Locate the cell with the specified text and output its (X, Y) center coordinate. 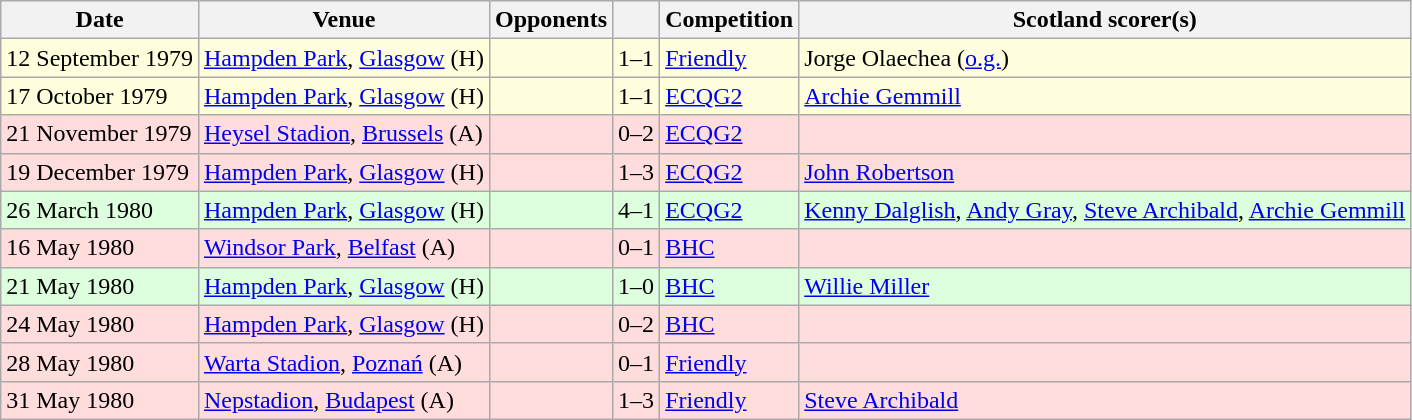
Scotland scorer(s) (1105, 20)
Jorge Olaechea (o.g.) (1105, 58)
Warta Stadion, Poznań (A) (344, 362)
28 May 1980 (100, 362)
Nepstadion, Budapest (A) (344, 400)
Kenny Dalglish, Andy Gray, Steve Archibald, Archie Gemmill (1105, 210)
Opponents (550, 20)
Competition (730, 20)
16 May 1980 (100, 248)
26 March 1980 (100, 210)
17 October 1979 (100, 96)
21 May 1980 (100, 286)
Willie Miller (1105, 286)
Venue (344, 20)
Steve Archibald (1105, 400)
12 September 1979 (100, 58)
John Robertson (1105, 172)
19 December 1979 (100, 172)
31 May 1980 (100, 400)
Heysel Stadion, Brussels (A) (344, 134)
Windsor Park, Belfast (A) (344, 248)
Archie Gemmill (1105, 96)
Date (100, 20)
24 May 1980 (100, 324)
21 November 1979 (100, 134)
4–1 (636, 210)
1–0 (636, 286)
